Scan for the cell matching the given text and deliver its (x, y) coordinate at center. 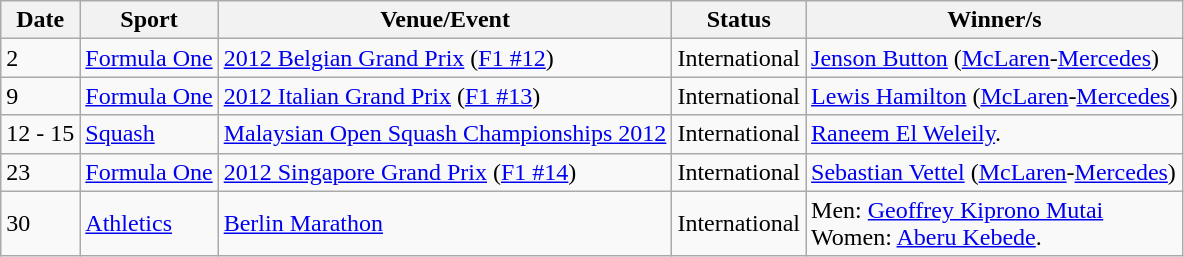
9 (40, 96)
Sport (149, 20)
Status (739, 20)
Men: Geoffrey Kiprono MutaiWomen: Aberu Kebede. (995, 224)
Malaysian Open Squash Championships 2012 (445, 134)
Jenson Button (McLaren-Mercedes) (995, 58)
Lewis Hamilton (McLaren-Mercedes) (995, 96)
2012 Italian Grand Prix (F1 #13) (445, 96)
Winner/s (995, 20)
2012 Singapore Grand Prix (F1 #14) (445, 172)
Berlin Marathon (445, 224)
Date (40, 20)
Venue/Event (445, 20)
30 (40, 224)
23 (40, 172)
Athletics (149, 224)
Squash (149, 134)
2 (40, 58)
2012 Belgian Grand Prix (F1 #12) (445, 58)
Raneem El Weleily. (995, 134)
12 - 15 (40, 134)
Sebastian Vettel (McLaren-Mercedes) (995, 172)
